Return the (X, Y) coordinate for the center point of the cell that contains the specified text.  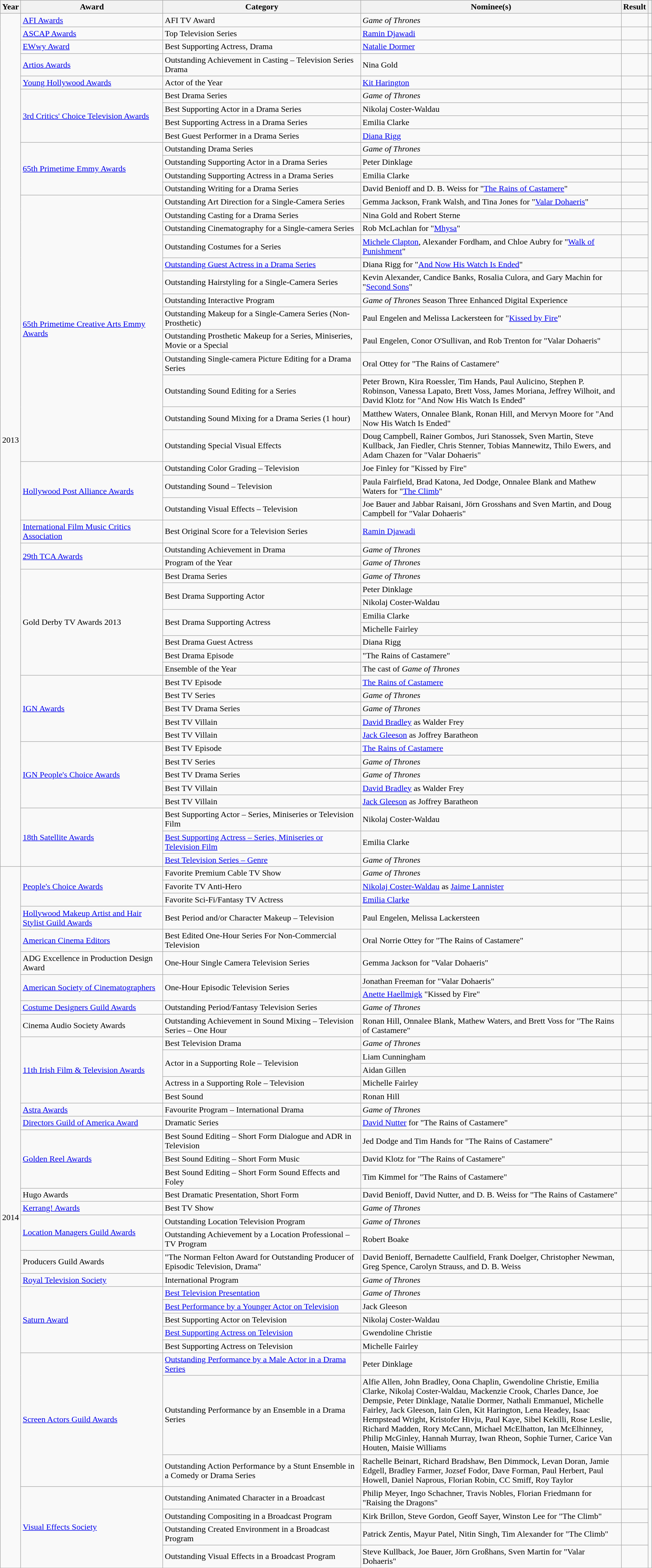
Oral Ottey for "The Rains of Castamere" (491, 364)
Best Sound (262, 1096)
Saturn Award (92, 1320)
Outstanding Achievement by a Location Professional – TV Program (262, 1239)
Best Guest Performer in a Drama Series (262, 135)
Joe Finley for "Kissed by Fire" (491, 468)
65th Primetime Emmy Awards (92, 169)
Nina Gold (491, 65)
Top Television Series (262, 33)
David Klotz for "The Rains of Castamere" (491, 1159)
Best Supporting Actor in a Drama Series (262, 109)
Robert Boake (491, 1239)
AFI TV Award (262, 20)
Outstanding Color Grading – Television (262, 468)
Best Supporting Actor – Series, Miniseries or Television Film (262, 819)
Outstanding Action Performance by a Stunt Ensemble in a Comedy or Drama Series (262, 1470)
Royal Television Society (92, 1280)
Hollywood Post Alliance Awards (92, 491)
Outstanding Drama Series (262, 149)
Outstanding Created Environment in a Broadcast Program (262, 1534)
Kevin Alexander, Candice Banks, Rosalia Culora, and Gary Machin for "Second Sons" (491, 282)
Anette Haellmigk "Kissed by Fire" (491, 994)
Nikolaj Coster-Waldau as Jaime Lannister (491, 886)
Program of the Year (262, 563)
Artios Awards (92, 65)
Matthew Waters, Onnalee Blank, Ronan Hill, and Mervyn Moore for "And Now His Watch Is Ended" (491, 418)
Result (635, 7)
Nina Gold and Robert Sterne (491, 215)
Outstanding Visual Effects – Television (262, 509)
IGN Awards (92, 708)
Best Television Drama (262, 1043)
2013 (10, 440)
International Film Music Critics Association (92, 531)
American Society of Cinematographers (92, 988)
David Nutter for "The Rains of Castamere" (491, 1123)
Tim Kimmel for "The Rains of Castamere" (491, 1177)
Gwendoline Christie (491, 1333)
Outstanding Prosthetic Makeup for a Series, Miniseries, Movie or a Special (262, 341)
Category (262, 7)
Outstanding Supporting Actor in a Drama Series (262, 162)
"The Norman Felton Award for Outstanding Producer of Episodic Television, Drama" (262, 1262)
Favorite Sci-Fi/Fantasy TV Actress (262, 900)
"The Rains of Castamere" (491, 655)
Outstanding Single-camera Picture Editing for a Drama Series (262, 364)
Outstanding Writing for a Drama Series (262, 189)
People's Choice Awards (92, 886)
Game of Thrones Season Three Enhanced Digital Experience (491, 300)
David Benioff, David Nutter, and D. B. Weiss for "The Rains of Castamere" (491, 1195)
Best Sound Editing – Short Form Sound Effects and Foley (262, 1177)
Best Period and/or Character Makeup – Television (262, 917)
Directors Guild of America Award (92, 1123)
Best Drama Supporting Actor (262, 596)
11th Irish Film & Television Awards (92, 1070)
Outstanding Performance by a Male Actor in a Drama Series (262, 1364)
Dramatic Series (262, 1123)
Actor in a Supporting Role – Television (262, 1063)
Jed Dodge and Tim Hands for "The Rains of Castamere" (491, 1141)
Diana Rigg for "And Now His Watch Is Ended" (491, 264)
Outstanding Performance by an Ensemble in a Drama Series (262, 1415)
Outstanding Guest Actress in a Drama Series (262, 264)
Best TV Show (262, 1208)
Best Drama Supporting Actress (262, 622)
29th TCA Awards (92, 556)
Natalie Dormer (491, 47)
Year (10, 7)
Favorite Premium Cable TV Show (262, 873)
Hollywood Makeup Artist and Hair Stylist Guild Awards (92, 917)
Paul Engelen and Melissa Lackersteen for "Kissed by Fire" (491, 318)
Paula Fairfield, Brad Katona, Jed Dodge, Onnalee Blank and Mathew Waters for "The Climb" (491, 486)
Gold Derby TV Awards 2013 (92, 622)
Ensemble of the Year (262, 669)
Hugo Awards (92, 1195)
Best Television Series – Genre (262, 860)
Visual Effects Society (92, 1527)
Cinema Audio Society Awards (92, 1025)
Best Supporting Actress in a Drama Series (262, 122)
Best Supporting Actor on Television (262, 1320)
Best Performance by a Younger Actor on Television (262, 1306)
Nominee(s) (491, 7)
Outstanding Animated Character in a Broadcast (262, 1498)
Steve Kullback, Joe Bauer, Jörn Großhans, Sven Martin for "Valar Dohaeris" (491, 1556)
Outstanding Makeup for a Single-Camera Series (Non-Prosthetic) (262, 318)
Producers Guild Awards (92, 1262)
Best Drama Guest Actress (262, 642)
The cast of Game of Thrones (491, 669)
Liam Cunningham (491, 1057)
Outstanding Special Visual Effects (262, 445)
Outstanding Compositing in a Broadcast Program (262, 1516)
Paul Engelen, Melissa Lackersteen (491, 917)
Outstanding Interactive Program (262, 300)
Actor of the Year (262, 83)
Michele Clapton, Alexander Fordham, and Chloe Aubry for "Walk of Punishment" (491, 247)
Outstanding Hairstyling for a Single-Camera Series (262, 282)
Patrick Zentis, Mayur Patel, Nitin Singh, Tim Alexander for "The Climb" (491, 1534)
Astra Awards (92, 1110)
Outstanding Achievement in Sound Mixing – Television Series – One Hour (262, 1025)
American Cinema Editors (92, 940)
Outstanding Supporting Actress in a Drama Series (262, 175)
Paul Engelen, Conor O'Sullivan, and Rob Trenton for "Valar Dohaeris" (491, 341)
Costume Designers Guild Awards (92, 1008)
Outstanding Achievement in Drama (262, 550)
Favorite TV Anti-Hero (262, 886)
65th Primetime Creative Arts Emmy Awards (92, 329)
Jack Gleeson (491, 1306)
3rd Critics' Choice Television Awards (92, 116)
ASCAP Awards (92, 33)
One-Hour Single Camera Television Series (262, 963)
IGN People's Choice Awards (92, 775)
Actress in a Supporting Role – Television (262, 1083)
Kirk Brillon, Steve Gordon, Geoff Sayer, Winston Lee for "The Climb" (491, 1516)
Outstanding Sound Editing for a Series (262, 391)
Best Dramatic Presentation, Short Form (262, 1195)
EWwy Award (92, 47)
AFI Awards (92, 20)
Rob McLachlan for "Mhysa" (491, 228)
Best Supporting Actress, Drama (262, 47)
Golden Reel Awards (92, 1159)
2014 (10, 1217)
Oral Norrie Ottey for "The Rains of Castamere" (491, 940)
Outstanding Art Direction for a Single-Camera Series (262, 202)
Gemma Jackson, Frank Walsh, and Tina Jones for "Valar Dohaeris" (491, 202)
Outstanding Location Television Program (262, 1221)
Screen Actors Guild Awards (92, 1420)
David Benioff and D. B. Weiss for "The Rains of Castamere" (491, 189)
Outstanding Sound Mixing for a Drama Series (1 hour) (262, 418)
Best Edited One-Hour Series For Non-Commercial Television (262, 940)
Best Sound Editing – Short Form Music (262, 1159)
Aidan Gillen (491, 1070)
Best Drama Episode (262, 655)
International Program (262, 1280)
Location Managers Guild Awards (92, 1233)
Ronan Hill (491, 1096)
Best Television Presentation (262, 1293)
Young Hollywood Awards (92, 83)
Best Original Score for a Television Series (262, 531)
Best Sound Editing – Short Form Dialogue and ADR in Television (262, 1141)
Outstanding Cinematography for a Single-camera Series (262, 228)
ADG Excellence in Production Design Award (92, 963)
Outstanding Costumes for a Series (262, 247)
Award (92, 7)
Kerrang! Awards (92, 1208)
18th Satellite Awards (92, 837)
Outstanding Visual Effects in a Broadcast Program (262, 1556)
Jonathan Freeman for "Valar Dohaeris" (491, 981)
Outstanding Achievement in Casting – Television Series Drama (262, 65)
Favourite Program – International Drama (262, 1110)
Gemma Jackson for "Valar Dohaeris" (491, 963)
Outstanding Casting for a Drama Series (262, 215)
One-Hour Episodic Television Series (262, 988)
Outstanding Period/Fantasy Television Series (262, 1008)
Best Supporting Actress – Series, Miniseries or Television Film (262, 842)
Philip Meyer, Ingo Schachner, Travis Nobles, Florian Friedmann for "Raising the Dragons" (491, 1498)
David Benioff, Bernadette Caulfield, Frank Doelger, Christopher Newman, Greg Spence, Carolyn Strauss, and D. B. Weiss (491, 1262)
Outstanding Sound – Television (262, 486)
Kit Harington (491, 83)
Ronan Hill, Onnalee Blank, Mathew Waters, and Brett Voss for "The Rains of Castamere" (491, 1025)
Joe Bauer and Jabbar Raisani, Jörn Grosshans and Sven Martin, and Doug Campbell for "Valar Dohaeris" (491, 509)
